Output the [x, y] coordinate of the center of the cell containing the given text.  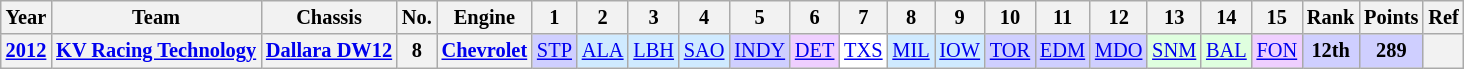
MDO [1118, 51]
10 [1010, 17]
14 [1226, 17]
Rank [1330, 17]
2 [603, 17]
Chevrolet [484, 51]
11 [1062, 17]
Ref [1443, 17]
6 [814, 17]
FON [1277, 51]
Points [1391, 17]
INDY [760, 51]
Engine [484, 17]
7 [863, 17]
MIL [910, 51]
12th [1330, 51]
BAL [1226, 51]
Team [156, 17]
Chassis [329, 17]
Dallara DW12 [329, 51]
DET [814, 51]
TOR [1010, 51]
ALA [603, 51]
STP [554, 51]
9 [959, 17]
13 [1174, 17]
SAO [704, 51]
Year [26, 17]
IOW [959, 51]
LBH [653, 51]
12 [1118, 17]
SNM [1174, 51]
15 [1277, 17]
2012 [26, 51]
1 [554, 17]
289 [1391, 51]
5 [760, 17]
EDM [1062, 51]
No. [417, 17]
3 [653, 17]
4 [704, 17]
TXS [863, 51]
KV Racing Technology [156, 51]
